Search for the cell housing the specified text and yield its (X, Y) center coordinate. 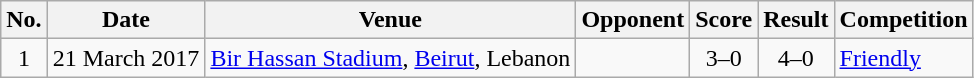
21 March 2017 (126, 58)
Result (796, 20)
No. (24, 20)
3–0 (724, 58)
Competition (904, 20)
Venue (390, 20)
4–0 (796, 58)
Date (126, 20)
1 (24, 58)
Score (724, 20)
Opponent (633, 20)
Bir Hassan Stadium, Beirut, Lebanon (390, 58)
Friendly (904, 58)
